Output the (x, y) coordinate of the center of the cell containing the given text.  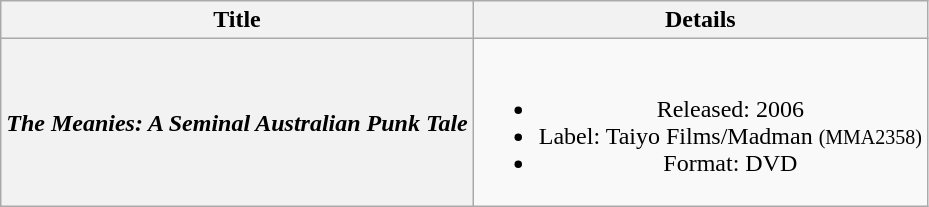
Released: 2006Label: Taiyo Films/Madman (MMA2358)Format: DVD (700, 122)
Title (237, 20)
Details (700, 20)
The Meanies: A Seminal Australian Punk Tale (237, 122)
